Pinpoint the cell where the given text exists, returning its (x, y) midpoint coordinate. 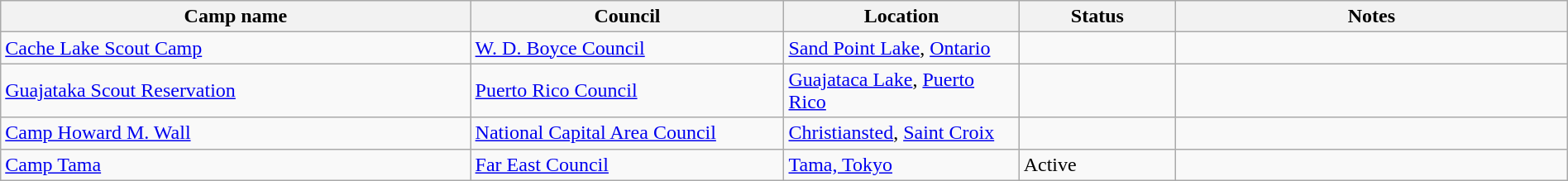
Puerto Rico Council (627, 91)
Council (627, 17)
Camp Howard M. Wall (236, 133)
Christiansted, Saint Croix (901, 133)
National Capital Area Council (627, 133)
Guajataka Scout Reservation (236, 91)
Camp name (236, 17)
Location (901, 17)
Tama, Tokyo (901, 164)
Sand Point Lake, Ontario (901, 48)
Guajataca Lake, Puerto Rico (901, 91)
Far East Council (627, 164)
Status (1097, 17)
Active (1097, 164)
Camp Tama (236, 164)
Cache Lake Scout Camp (236, 48)
Notes (1372, 17)
W. D. Boyce Council (627, 48)
